Search for the cell housing the specified text and yield its [x, y] center coordinate. 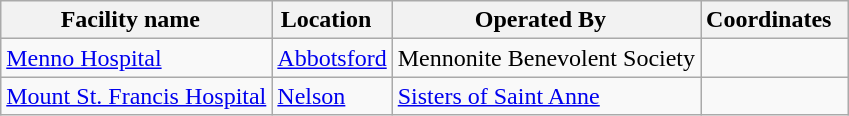
Coordinates [775, 20]
Operated By [546, 20]
Sisters of Saint Anne [546, 96]
Nelson [332, 96]
Abbotsford [332, 58]
Facility name [136, 20]
Location [332, 20]
Mount St. Francis Hospital [136, 96]
Menno Hospital [136, 58]
Mennonite Benevolent Society [546, 58]
